Determine the [X, Y] coordinate at the center of the cell enclosing the given text.  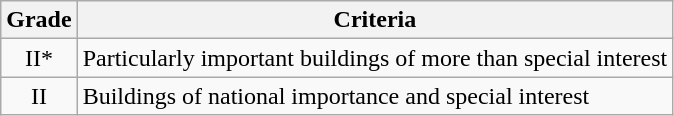
Criteria [375, 20]
II [39, 96]
II* [39, 58]
Grade [39, 20]
Particularly important buildings of more than special interest [375, 58]
Buildings of national importance and special interest [375, 96]
